Find where the given text appears and provide that cell's center as (X, Y) coordinate. 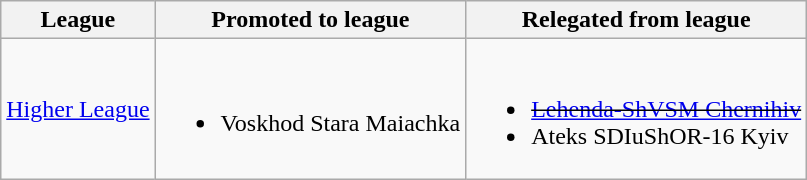
Promoted to league (310, 20)
League (78, 20)
Lehenda-ShVSM ChernihivAteks SDIuShOR-16 Kyiv (636, 109)
Voskhod Stara Maiachka (310, 109)
Higher League (78, 109)
Relegated from league (636, 20)
